Determine the [x, y] coordinate at the center of the cell enclosing the given text.  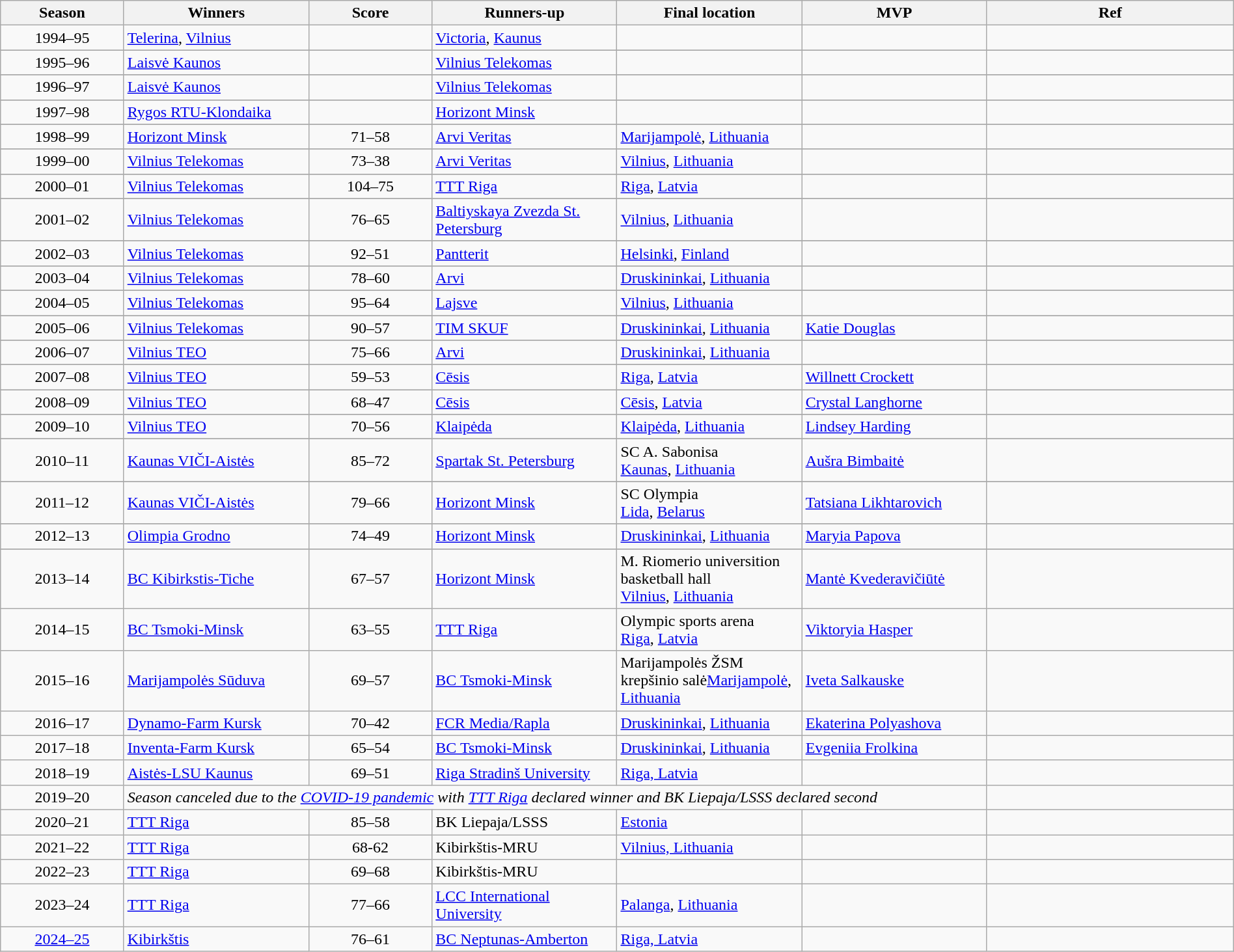
Katie Douglas [894, 327]
2018–19 [62, 772]
1999–00 [62, 161]
85–58 [370, 822]
TIM SKUF [525, 327]
Olimpia Grodno [216, 536]
2016–17 [62, 723]
78–60 [370, 278]
2015–16 [62, 681]
Viktoryia Hasper [894, 630]
59–53 [370, 377]
2009–10 [62, 427]
Helsinki, Finland [709, 253]
2017–18 [62, 748]
Mantė Kvederavičiūtė [894, 578]
Ref [1110, 13]
2002–03 [62, 253]
2021–22 [62, 847]
Iveta Salkauske [894, 681]
Telerina, Vilnius [216, 38]
Klaipėda [525, 427]
75–66 [370, 353]
M. Riomerio universition basketball hallVilnius, Lithuania [709, 578]
71–58 [370, 137]
Season canceled due to the COVID-19 pandemic with TTT Riga declared winner and BK Liepaja/LSSS declared second [555, 797]
BC Neptunas-Amberton [525, 939]
Victoria, Kaunus [525, 38]
Lindsey Harding [894, 427]
2007–08 [62, 377]
Final location [709, 13]
1997–98 [62, 112]
1994–95 [62, 38]
Score [370, 13]
Palanga, Lithuania [709, 906]
2012–13 [62, 536]
Rygos RTU-Klondaika [216, 112]
90–57 [370, 327]
Spartak St. Petersburg [525, 461]
104–75 [370, 186]
2024–25 [62, 939]
74–49 [370, 536]
Evgeniia Frolkina [894, 748]
SC A. SabonisaKaunas, Lithuania [709, 461]
1996–97 [62, 87]
Aušra Bimbaitė [894, 461]
2013–14 [62, 578]
Runners-up [525, 13]
2019–20 [62, 797]
Maryia Papova [894, 536]
68-62 [370, 847]
79–66 [370, 502]
2020–21 [62, 822]
2014–15 [62, 630]
Marijampolės ŽSM krepšinio salėMarijampolė, Lithuania [709, 681]
69–51 [370, 772]
LCC International University [525, 906]
2005–06 [62, 327]
Marijampolės Sūduva [216, 681]
Klaipėda, Lithuania [709, 427]
Pantterit [525, 253]
Aistės-LSU Kaunus [216, 772]
BC Kibirkstis-Tiche [216, 578]
Tatsiana Likhtarovich [894, 502]
FCR Media/Rapla [525, 723]
Crystal Langhorne [894, 402]
SC OlympiaLida, Belarus [709, 502]
2010–11 [62, 461]
2000–01 [62, 186]
95–64 [370, 303]
Estonia [709, 822]
92–51 [370, 253]
77–66 [370, 906]
Season [62, 13]
67–57 [370, 578]
69–68 [370, 872]
2001–02 [62, 220]
69–57 [370, 681]
2006–07 [62, 353]
85–72 [370, 461]
Willnett Crockett [894, 377]
2011–12 [62, 502]
1995–96 [62, 62]
2004–05 [62, 303]
65–54 [370, 748]
Marijampolė, Lithuania [709, 137]
Lajsve [525, 303]
2008–09 [62, 402]
Inventa-Farm Kursk [216, 748]
70–42 [370, 723]
Kibirkštis [216, 939]
1998–99 [62, 137]
76–61 [370, 939]
Ekaterina Polyashova [894, 723]
63–55 [370, 630]
2022–23 [62, 872]
68–47 [370, 402]
Winners [216, 13]
76–65 [370, 220]
2003–04 [62, 278]
2023–24 [62, 906]
MVP [894, 13]
Baltiyskaya Zvezda St. Petersburg [525, 220]
73–38 [370, 161]
Riga Stradinš University [525, 772]
Olympic sports arenaRiga, Latvia [709, 630]
BK Liepaja/LSSS [525, 822]
70–56 [370, 427]
Dynamo-Farm Kursk [216, 723]
Cēsis, Latvia [709, 402]
